For the text-containing cell, return its midpoint in [X, Y] coordinate format. 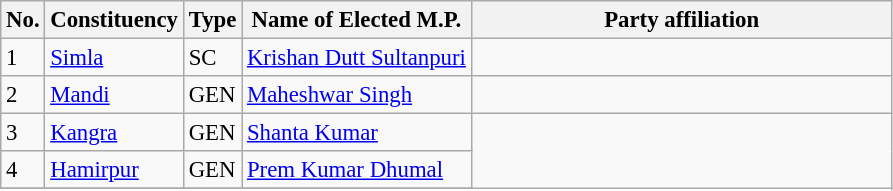
Hamirpur [114, 170]
Constituency [114, 20]
Shanta Kumar [357, 133]
Simla [114, 58]
Party affiliation [682, 20]
4 [23, 170]
3 [23, 133]
Prem Kumar Dhumal [357, 170]
Mandi [114, 95]
2 [23, 95]
Type [212, 20]
Krishan Dutt Sultanpuri [357, 58]
SC [212, 58]
1 [23, 58]
Kangra [114, 133]
Name of Elected M.P. [357, 20]
No. [23, 20]
Maheshwar Singh [357, 95]
